Identify which cell holds the provided text, then report its [X, Y] central coordinate. 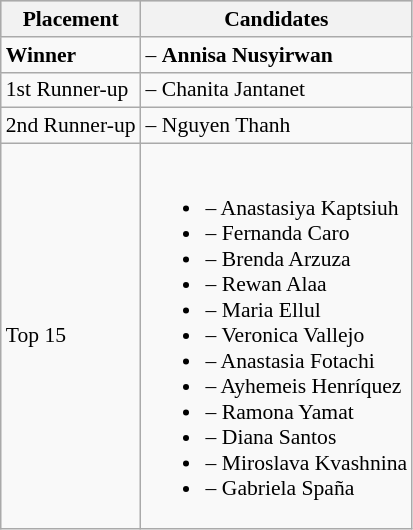
– Nguyen Thanh [277, 126]
– Chanita Jantanet [277, 90]
Candidates [277, 19]
Top 15 [71, 336]
2nd Runner-up [71, 126]
– Annisa Nusyirwan [277, 55]
Winner [71, 55]
1st Runner-up [71, 90]
Placement [71, 19]
